Pinpoint the cell where the given text exists, returning its (x, y) midpoint coordinate. 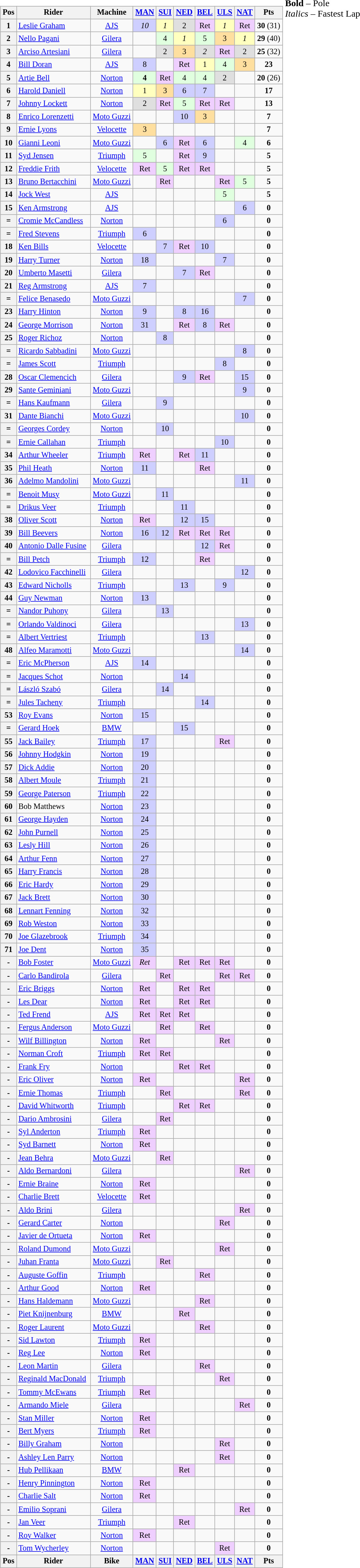
Antonio Dalle Fusine (53, 546)
Ricardo Sabbadini (53, 351)
Fergus Anderson (53, 1028)
42 (9, 572)
Joe Glazebrook (53, 937)
Edward Nicholls (53, 585)
Guy Newman (53, 598)
Harry Francis (53, 872)
Jacques Schot (53, 676)
Hans Kaufmann (53, 403)
68 (9, 911)
Ken Bills (53, 247)
Hans Haldemann (53, 1301)
Ashley Len Parry (53, 1457)
Hub Pellikaan (53, 1470)
56 (9, 754)
Nandor Puhony (53, 611)
Syl Anderton (53, 1132)
Albert Moule (53, 780)
48 (9, 650)
Cromie McCandless (53, 221)
Carlo Bandirola (53, 976)
Sid Lawton (53, 1340)
Bob Foster (53, 963)
32 (145, 911)
30 (31) (269, 26)
Bill Doran (53, 65)
63 (9, 846)
Bike (111, 1561)
Javier de Ortueta (53, 1236)
Gianni Leoni (53, 143)
Harry Hinton (53, 312)
Piet Knijnenburg (53, 1314)
Nello Pagani (53, 39)
33 (145, 924)
58 (9, 780)
Arthur Fenn (53, 858)
Jack Brett (53, 897)
George Hayden (53, 819)
Orlando Valdinoci (53, 624)
Henry Pinnington (53, 1483)
61 (9, 819)
Frank Fry (53, 1067)
Norman Croft (53, 1054)
Bert Myers (53, 1431)
John Purnell (53, 833)
Gerard Hoek (53, 729)
Dario Ambrosini (53, 1119)
67 (9, 897)
36 (9, 481)
Oscar Clemencich (53, 377)
Adelmo Mandolini (53, 481)
Charlie Salt (53, 1496)
Auguste Goffin (53, 1275)
Alfeo Maramotti (53, 650)
George Paterson (53, 793)
Lennart Fenning (53, 911)
65 (9, 872)
Harold Daniell (53, 91)
Jock West (53, 195)
Felice Benasedo (53, 299)
Rob Weston (53, 924)
Les Dear (53, 1002)
59 (9, 793)
57 (9, 768)
Eric Hardy (53, 885)
Joe Dent (53, 950)
Leslie Graham (53, 26)
29 (40) (269, 39)
Arciso Artesiani (53, 52)
Jan Veer (53, 1522)
Harry Turner (53, 260)
Aldo Bernardoni (53, 1171)
Enrico Lorenzetti (53, 117)
Reg Lee (53, 1353)
Aldo Brini (53, 1210)
Benoit Musy (53, 494)
Bill Petch (53, 559)
Tommy McEwans (53, 1392)
Roland Dumond (53, 1249)
60 (9, 807)
Ernie Braine (53, 1184)
38 (9, 520)
66 (9, 885)
53 (9, 715)
Albert Vertriest (53, 637)
26 (145, 846)
Roy Evans (53, 715)
Phil Heath (53, 468)
64 (9, 858)
27 (145, 858)
Dick Addie (53, 768)
Artie Bell (53, 78)
25 (32) (269, 52)
Jack Bailey (53, 741)
Gerard Carter (53, 1223)
Johnny Hodgkin (53, 754)
Emilio Soprani (53, 1509)
70 (9, 937)
Umberto Masetti (53, 273)
Lesly Hill (53, 846)
Roger Richoz (53, 338)
Roger Laurent (53, 1327)
Billy Graham (53, 1444)
László Szabó (53, 689)
Drikus Veer (53, 507)
Arthur Wheeler (53, 455)
Roy Walker (53, 1535)
Stan Miller (53, 1418)
Leon Martin (53, 1366)
Ernie Lyons (53, 130)
Reg Armstrong (53, 286)
Fred Stevens (53, 234)
Armando Miele (53, 1405)
Johnny Lockett (53, 104)
55 (9, 741)
Reginald MacDonald (53, 1379)
Charlie Brett (53, 1197)
Ted Frend (53, 1015)
Bob Matthews (53, 807)
30 (145, 897)
Tom Wycherley (53, 1548)
Eric Briggs (53, 989)
44 (9, 598)
Machine (111, 13)
Wilf Billington (53, 1041)
Georges Cordey (53, 429)
Eric McPherson (53, 663)
Ken Armstrong (53, 208)
Lodovico Facchinelli (53, 572)
39 (9, 533)
Sante Geminiani (53, 390)
40 (9, 546)
62 (9, 833)
Jules Tacheny (53, 702)
Ernie Thomas (53, 1093)
71 (9, 950)
Syd Barnett (53, 1145)
Freddie Frith (53, 169)
22 (145, 793)
Dante Bianchi (53, 416)
David Whitworth (53, 1106)
43 (9, 585)
Juhan Franta (53, 1262)
Bruno Bertacchini (53, 182)
Syd Jensen (53, 156)
Oliver Scott (53, 520)
Bill Beevers (53, 533)
Arthur Good (53, 1288)
Ernie Callahan (53, 442)
George Morrison (53, 325)
20 (26) (269, 78)
Jean Behra (53, 1158)
James Scott (53, 364)
Eric Oliver (53, 1080)
69 (9, 924)
